Locate the cell with the specified text and output its [x, y] center coordinate. 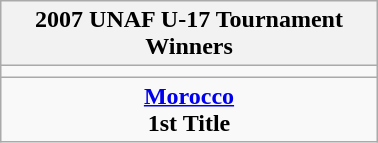
Morocco1st Title [189, 110]
2007 UNAF U-17 Tournament Winners [189, 34]
